From the cell containing the given text, extract its center point as (X, Y) coordinate. 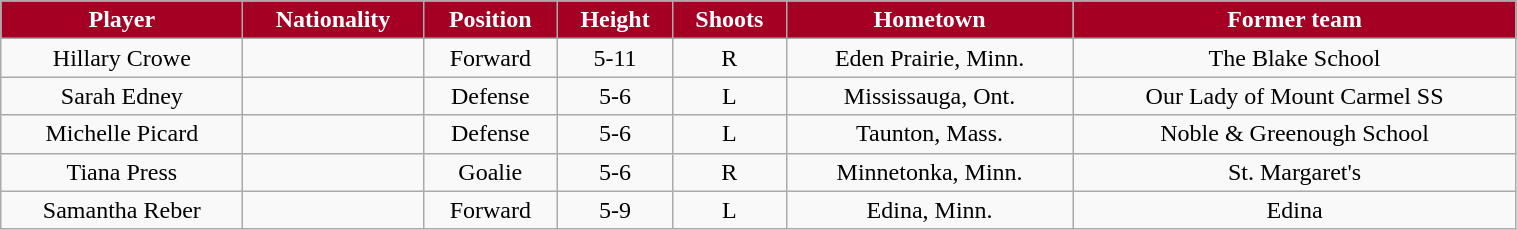
Hillary Crowe (122, 58)
Goalie (490, 172)
Eden Prairie, Minn. (930, 58)
Edina, Minn. (930, 210)
Shoots (730, 20)
Minnetonka, Minn. (930, 172)
Noble & Greenough School (1294, 134)
Samantha Reber (122, 210)
5-9 (614, 210)
5-11 (614, 58)
Player (122, 20)
Edina (1294, 210)
The Blake School (1294, 58)
Nationality (333, 20)
Position (490, 20)
Michelle Picard (122, 134)
Our Lady of Mount Carmel SS (1294, 96)
Height (614, 20)
Sarah Edney (122, 96)
Tiana Press (122, 172)
St. Margaret's (1294, 172)
Taunton, Mass. (930, 134)
Hometown (930, 20)
Former team (1294, 20)
Mississauga, Ont. (930, 96)
